Search for the cell housing the specified text and yield its [x, y] center coordinate. 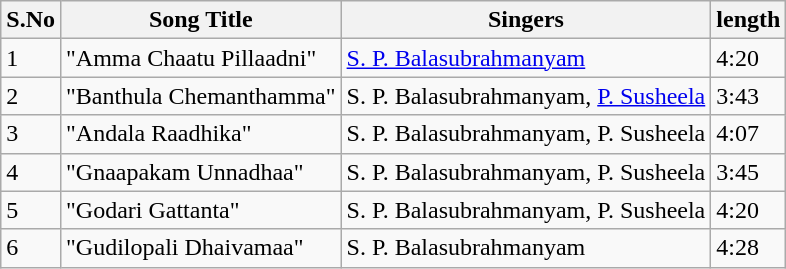
3:43 [748, 96]
"Gnaapakam Unnadhaa" [200, 172]
3 [31, 134]
length [748, 20]
4:07 [748, 134]
Song Title [200, 20]
"Amma Chaatu Pillaadni" [200, 58]
6 [31, 248]
3:45 [748, 172]
2 [31, 96]
4:28 [748, 248]
4 [31, 172]
1 [31, 58]
S.No [31, 20]
"Godari Gattanta" [200, 210]
"Andala Raadhika" [200, 134]
Singers [526, 20]
"Banthula Chemanthamma" [200, 96]
5 [31, 210]
"Gudilopali Dhaivamaa" [200, 248]
